Search for the cell housing the specified text and yield its (x, y) center coordinate. 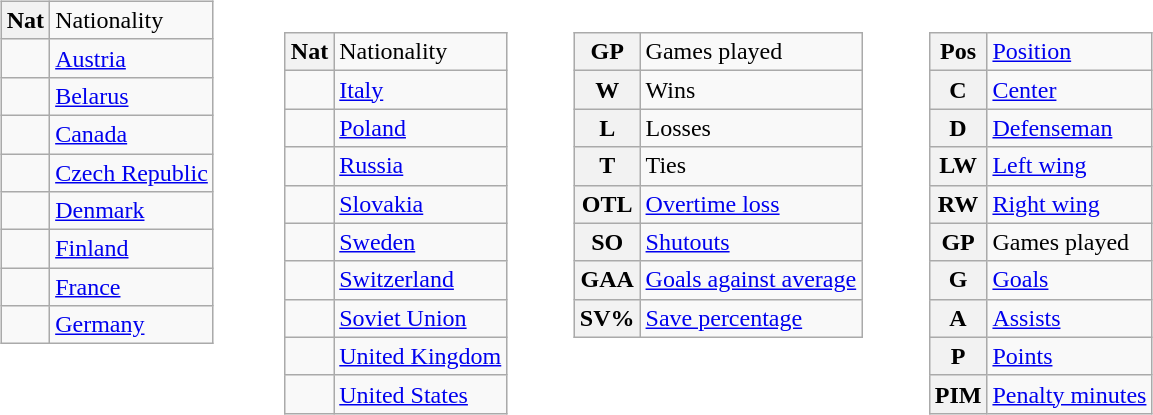
Defenseman (1070, 128)
Assists (1070, 318)
A (958, 318)
Ties (751, 166)
Position (1070, 52)
Belarus (132, 96)
Losses (751, 128)
LW (958, 166)
Shutouts (751, 242)
Russia (420, 166)
RW (958, 204)
Goals against average (751, 280)
Poland (420, 128)
Right wing (1070, 204)
Soviet Union (420, 318)
Czech Republic (132, 173)
D (958, 128)
Overtime loss (751, 204)
Points (1070, 356)
L (607, 128)
Canada (132, 134)
C (958, 90)
W (607, 90)
Slovakia (420, 204)
Center (1070, 90)
Denmark (132, 211)
Save percentage (751, 318)
SV% (607, 318)
United Kingdom (420, 356)
Austria (132, 58)
Penalty minutes (1070, 394)
Germany (132, 325)
United States (420, 394)
Goals (1070, 280)
France (132, 287)
G (958, 280)
Left wing (1070, 166)
Switzerland (420, 280)
PIM (958, 394)
Pos (958, 52)
Sweden (420, 242)
SO (607, 242)
T (607, 166)
GAA (607, 280)
Finland (132, 249)
Italy (420, 90)
Wins (751, 90)
P (958, 356)
OTL (607, 204)
